From the cell containing the given text, extract its center point as (X, Y) coordinate. 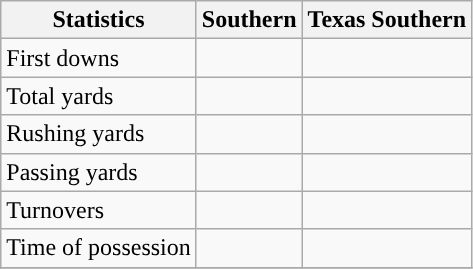
Statistics (99, 20)
Passing yards (99, 172)
First downs (99, 58)
Rushing yards (99, 134)
Total yards (99, 96)
Texas Southern (387, 20)
Time of possession (99, 248)
Southern (249, 20)
Turnovers (99, 210)
